Return (x, y) of the center of cell containing provided text 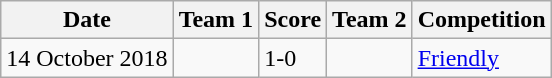
Date (87, 20)
1-0 (293, 58)
Team 1 (216, 20)
Score (293, 20)
Friendly (482, 58)
14 October 2018 (87, 58)
Team 2 (370, 20)
Competition (482, 20)
